Locate the cell with the specified text and output its (X, Y) center coordinate. 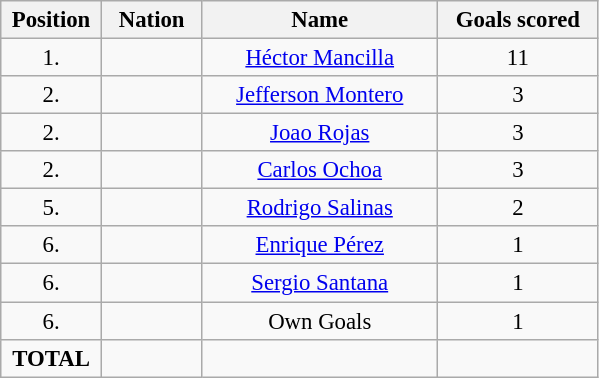
5. (52, 208)
Joao Rojas (320, 133)
Carlos Ochoa (320, 170)
11 (518, 58)
Sergio Santana (320, 283)
2 (518, 208)
TOTAL (52, 358)
Rodrigo Salinas (320, 208)
Enrique Pérez (320, 245)
Jefferson Montero (320, 95)
Nation (152, 20)
Héctor Mancilla (320, 58)
1. (52, 58)
Position (52, 20)
Goals scored (518, 20)
Name (320, 20)
Own Goals (320, 321)
